Locate the cell with the specified text and output its (x, y) center coordinate. 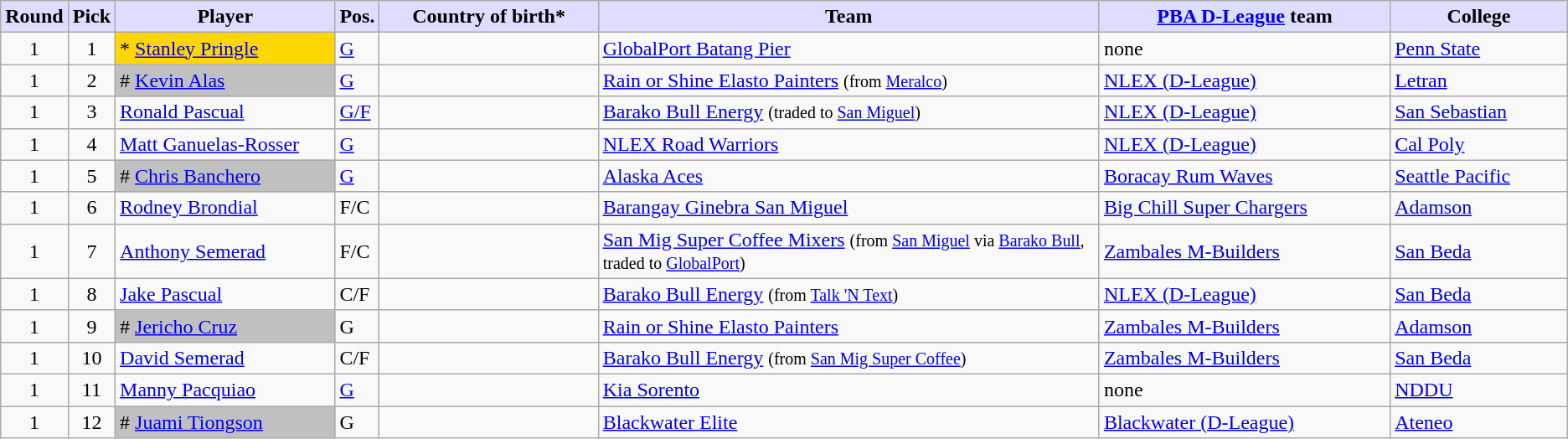
Ronald Pascual (225, 112)
# Kevin Alas (225, 80)
Anthony Semerad (225, 251)
Seattle Pacific (1479, 176)
Barako Bull Energy (from Talk 'N Text) (848, 294)
Cal Poly (1479, 144)
Barako Bull Energy (traded to San Miguel) (848, 112)
2 (91, 80)
Boracay Rum Waves (1245, 176)
Round (34, 17)
Rain or Shine Elasto Painters (848, 326)
10 (91, 358)
# Chris Banchero (225, 176)
Letran (1479, 80)
5 (91, 176)
Big Chill Super Chargers (1245, 208)
PBA D-League team (1245, 17)
Barako Bull Energy (from San Mig Super Coffee) (848, 358)
Barangay Ginebra San Miguel (848, 208)
Rain or Shine Elasto Painters (from Meralco) (848, 80)
Team (848, 17)
Pos. (357, 17)
Penn State (1479, 49)
San Sebastian (1479, 112)
Manny Pacquiao (225, 390)
3 (91, 112)
8 (91, 294)
9 (91, 326)
Alaska Aces (848, 176)
Pick (91, 17)
NLEX Road Warriors (848, 144)
GlobalPort Batang Pier (848, 49)
David Semerad (225, 358)
11 (91, 390)
G/F (357, 112)
7 (91, 251)
San Mig Super Coffee Mixers (from San Miguel via Barako Bull, traded to GlobalPort) (848, 251)
Player (225, 17)
NDDU (1479, 390)
4 (91, 144)
Blackwater (D-League) (1245, 421)
Rodney Brondial (225, 208)
Jake Pascual (225, 294)
12 (91, 421)
# Juami Tiongson (225, 421)
* Stanley Pringle (225, 49)
Matt Ganuelas-Rosser (225, 144)
6 (91, 208)
# Jericho Cruz (225, 326)
Country of birth* (489, 17)
Kia Sorento (848, 390)
College (1479, 17)
Blackwater Elite (848, 421)
Ateneo (1479, 421)
